Identify which cell holds the provided text, then report its [x, y] central coordinate. 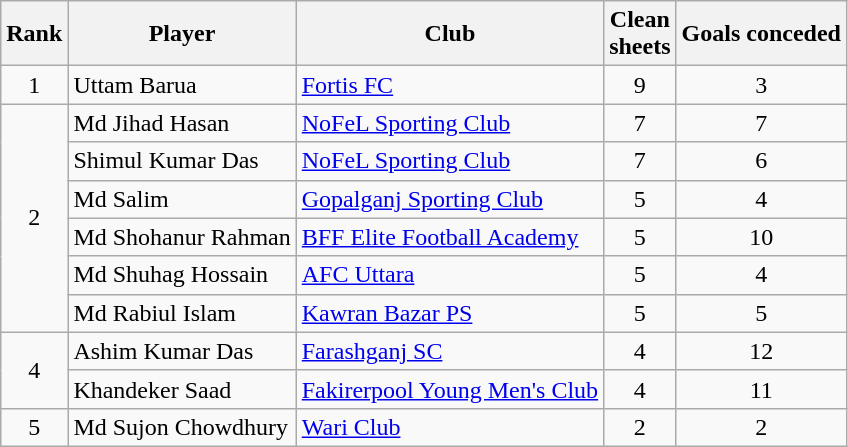
12 [761, 351]
Kawran Bazar PS [450, 313]
1 [34, 85]
3 [761, 85]
AFC Uttara [450, 275]
Md Jihad Hasan [182, 123]
10 [761, 237]
Md Salim [182, 199]
Md Shohanur Rahman [182, 237]
Ashim Kumar Das [182, 351]
BFF Elite Football Academy [450, 237]
Uttam Barua [182, 85]
Rank [34, 34]
Wari Club [450, 427]
Md Rabiul Islam [182, 313]
Player [182, 34]
9 [640, 85]
Shimul Kumar Das [182, 161]
Md Sujon Chowdhury [182, 427]
Fakirerpool Young Men's Club [450, 389]
Cleansheets [640, 34]
Gopalganj Sporting Club [450, 199]
Goals conceded [761, 34]
Khandeker Saad [182, 389]
11 [761, 389]
Md Shuhag Hossain [182, 275]
6 [761, 161]
Club [450, 34]
Fortis FC [450, 85]
Farashganj SC [450, 351]
